Pinpoint the cell where the given text exists, returning its (X, Y) midpoint coordinate. 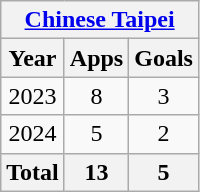
2024 (33, 134)
2023 (33, 96)
Year (33, 58)
Apps (96, 58)
Total (33, 172)
8 (96, 96)
13 (96, 172)
3 (164, 96)
Goals (164, 58)
Chinese Taipei (100, 20)
2 (164, 134)
